Provide the (X, Y) coordinate of the cell's center where the given text is located.  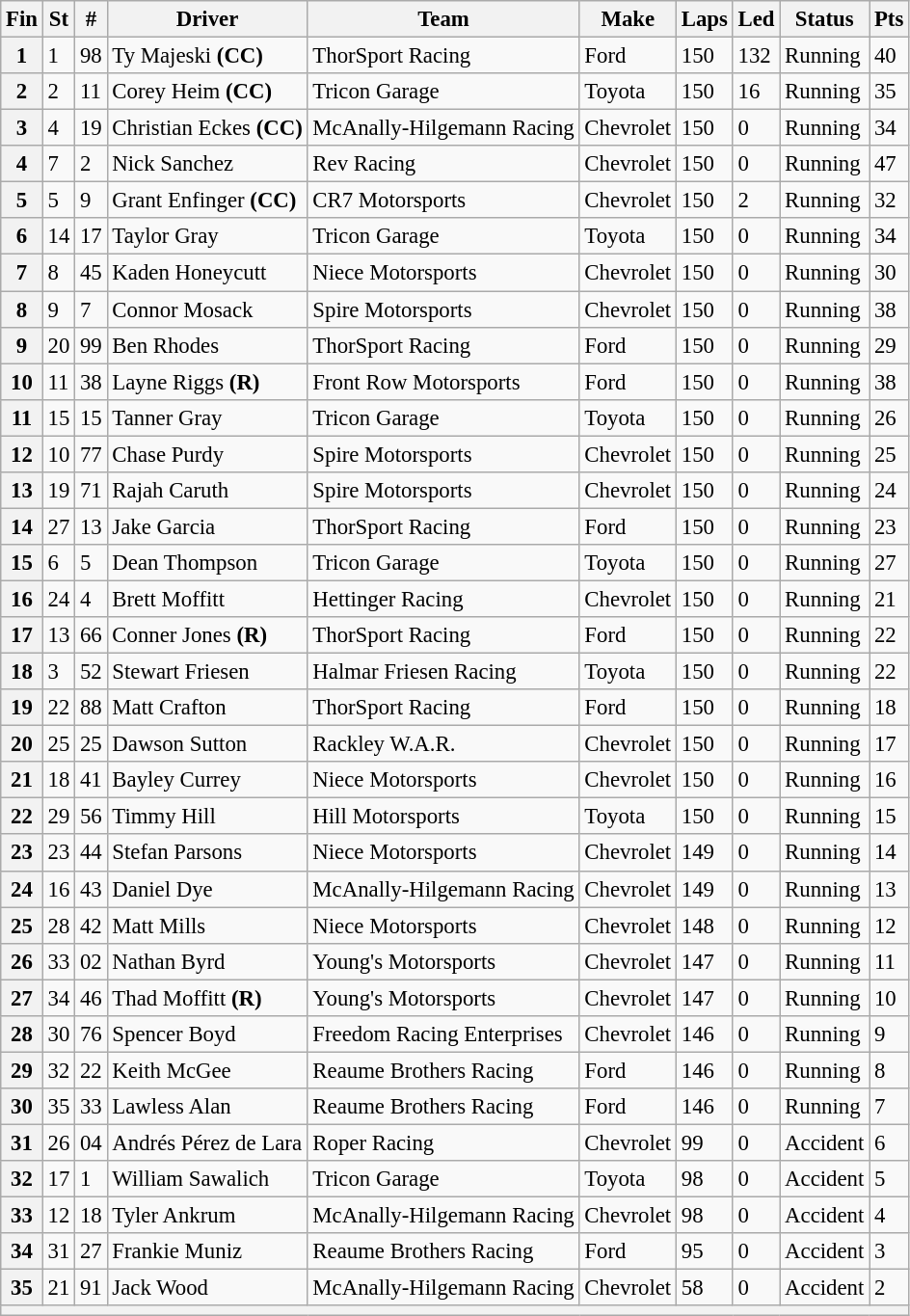
43 (91, 889)
Ty Majeski (CC) (207, 56)
Daniel Dye (207, 889)
Freedom Racing Enterprises (443, 1034)
58 (704, 1288)
Dean Thompson (207, 563)
Led (756, 19)
Rackley W.A.R. (443, 744)
Laps (704, 19)
Roper Racing (443, 1142)
02 (91, 961)
Bayley Currey (207, 780)
41 (91, 780)
Tanner Gray (207, 417)
Layne Riggs (R) (207, 382)
Keith McGee (207, 1070)
Thad Moffitt (R) (207, 998)
95 (704, 1251)
Kaden Honeycutt (207, 273)
Chase Purdy (207, 454)
Rajah Caruth (207, 491)
Connor Mosack (207, 309)
Stefan Parsons (207, 853)
Taylor Gray (207, 236)
47 (889, 164)
# (91, 19)
Andrés Pérez de Lara (207, 1142)
91 (91, 1288)
Brett Moffitt (207, 599)
Make (628, 19)
Rev Racing (443, 164)
Corey Heim (CC) (207, 92)
Spencer Boyd (207, 1034)
Pts (889, 19)
Stewart Friesen (207, 672)
44 (91, 853)
Jake Garcia (207, 526)
40 (889, 56)
04 (91, 1142)
Grant Enfinger (CC) (207, 201)
Team (443, 19)
Ben Rhodes (207, 345)
Conner Jones (R) (207, 635)
Halmar Friesen Racing (443, 672)
Tyler Ankrum (207, 1216)
Hettinger Racing (443, 599)
William Sawalich (207, 1179)
56 (91, 817)
CR7 Motorsports (443, 201)
Frankie Muniz (207, 1251)
Status (825, 19)
Lawless Alan (207, 1107)
42 (91, 926)
Jack Wood (207, 1288)
76 (91, 1034)
Christian Eckes (CC) (207, 128)
Nick Sanchez (207, 164)
66 (91, 635)
Matt Mills (207, 926)
Nathan Byrd (207, 961)
148 (704, 926)
Timmy Hill (207, 817)
St (58, 19)
71 (91, 491)
Dawson Sutton (207, 744)
Matt Crafton (207, 708)
Driver (207, 19)
77 (91, 454)
46 (91, 998)
Hill Motorsports (443, 817)
Front Row Motorsports (443, 382)
52 (91, 672)
132 (756, 56)
88 (91, 708)
45 (91, 273)
Fin (22, 19)
